Pinpoint the cell where the given text exists, returning its [X, Y] midpoint coordinate. 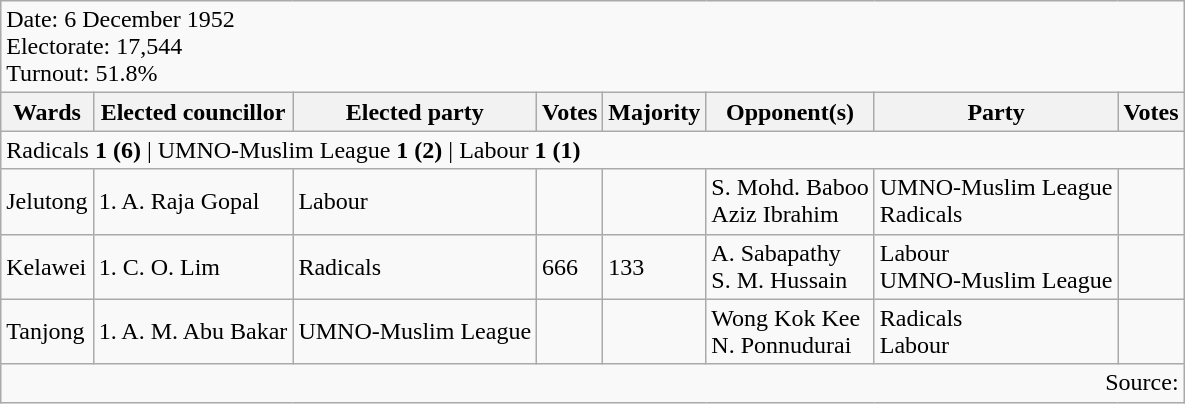
Date: 6 December 1952Electorate: 17,544Turnout: 51.8% [592, 47]
Wards [47, 112]
S. Mohd. BabooAziz Ibrahim [790, 202]
UMNO-Muslim League [415, 332]
A. SabapathyS. M. Hussain [790, 266]
Elected party [415, 112]
Opponent(s) [790, 112]
Labour [415, 202]
Wong Kok KeeN. Ponnudurai [790, 332]
1. A. Raja Gopal [193, 202]
Radicals [415, 266]
Radicals 1 (6) | UMNO-Muslim League 1 (2) | Labour 1 (1) [592, 150]
RadicalsLabour [996, 332]
Jelutong [47, 202]
Majority [654, 112]
Tanjong [47, 332]
1. A. M. Abu Bakar [193, 332]
Kelawei [47, 266]
133 [654, 266]
LabourUMNO-Muslim League [996, 266]
Party [996, 112]
UMNO-Muslim LeagueRadicals [996, 202]
Elected councillor [193, 112]
1. C. O. Lim [193, 266]
Source: [592, 383]
666 [570, 266]
